For the text-containing cell, return its midpoint in [x, y] coordinate format. 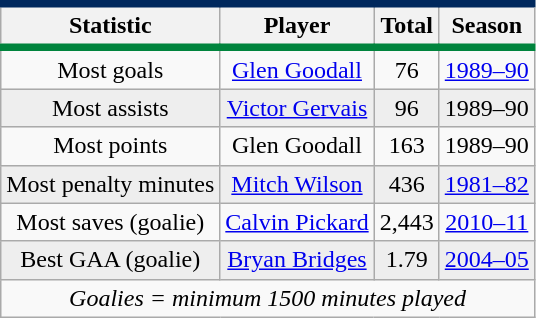
Most penalty minutes [110, 184]
2,443 [406, 222]
76 [406, 68]
Best GAA (goalie) [110, 260]
2010–11 [486, 222]
Calvin Pickard [297, 222]
Player [297, 26]
Statistic [110, 26]
1981–82 [486, 184]
Total [406, 26]
1.79 [406, 260]
Season [486, 26]
Most saves (goalie) [110, 222]
163 [406, 146]
Victor Gervais [297, 108]
Most goals [110, 68]
Most points [110, 146]
Goalies = minimum 1500 minutes played [268, 298]
Most assists [110, 108]
436 [406, 184]
Mitch Wilson [297, 184]
Bryan Bridges [297, 260]
2004–05 [486, 260]
96 [406, 108]
